Determine the (X, Y) coordinate at the center of the cell enclosing the given text.  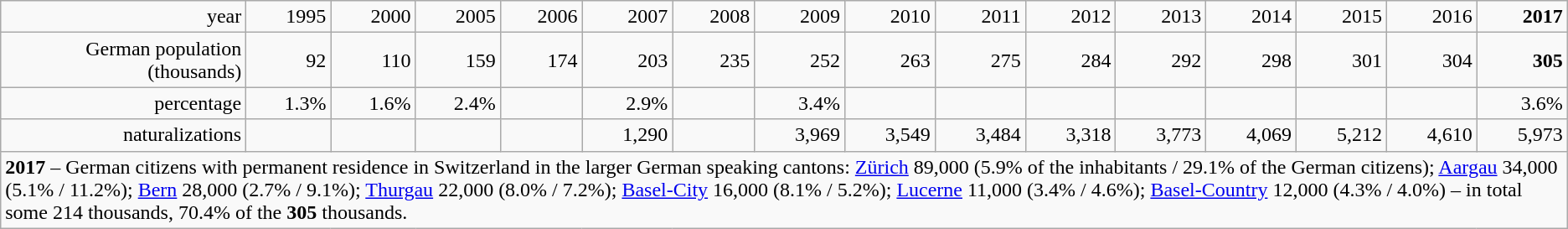
3,969 (800, 135)
2017 (1522, 17)
2.9% (627, 103)
305 (1522, 60)
203 (627, 60)
2007 (627, 17)
percentage (124, 103)
2.4% (457, 103)
1995 (288, 17)
2006 (541, 17)
2008 (714, 17)
110 (374, 60)
263 (890, 60)
2005 (457, 17)
4,610 (1431, 135)
3,773 (1161, 135)
year (124, 17)
2013 (1161, 17)
5,212 (1342, 135)
3,484 (980, 135)
German population(thousands) (124, 60)
301 (1342, 60)
3,549 (890, 135)
1,290 (627, 135)
304 (1431, 60)
2010 (890, 17)
3.4% (800, 103)
4,069 (1251, 135)
2000 (374, 17)
252 (800, 60)
2015 (1342, 17)
235 (714, 60)
1.3% (288, 103)
92 (288, 60)
3.6% (1522, 103)
2011 (980, 17)
1.6% (374, 103)
159 (457, 60)
292 (1161, 60)
298 (1251, 60)
2012 (1070, 17)
naturalizations (124, 135)
284 (1070, 60)
5,973 (1522, 135)
174 (541, 60)
2014 (1251, 17)
275 (980, 60)
2016 (1431, 17)
2009 (800, 17)
3,318 (1070, 135)
